Extract the [x, y] coordinate from the center of the cell holding the provided text.  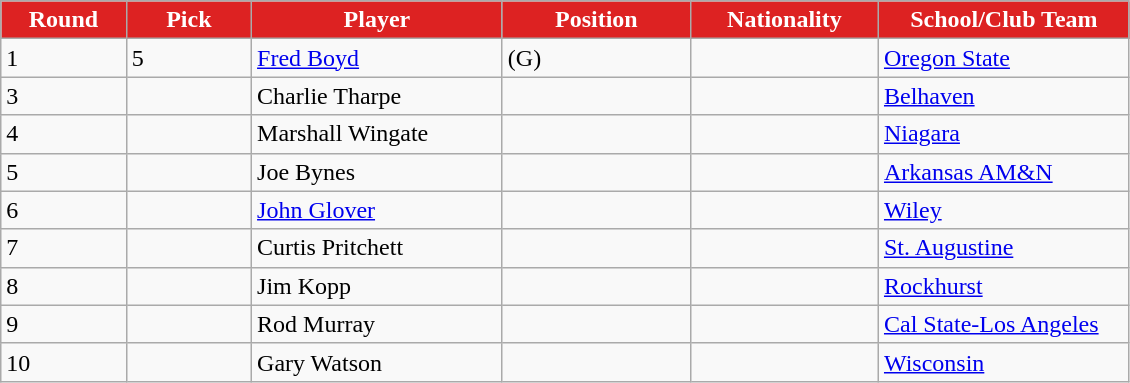
7 [64, 248]
Oregon State [1004, 58]
4 [64, 134]
School/Club Team [1004, 20]
Wiley [1004, 210]
Jim Kopp [378, 286]
John Glover [378, 210]
10 [64, 362]
St. Augustine [1004, 248]
(G) [596, 58]
Curtis Pritchett [378, 248]
3 [64, 96]
Niagara [1004, 134]
Marshall Wingate [378, 134]
Fred Boyd [378, 58]
Pick [188, 20]
Rod Murray [378, 324]
6 [64, 210]
9 [64, 324]
Belhaven [1004, 96]
Nationality [784, 20]
Player [378, 20]
Cal State-Los Angeles [1004, 324]
Arkansas AM&N [1004, 172]
Wisconsin [1004, 362]
Joe Bynes [378, 172]
Rockhurst [1004, 286]
1 [64, 58]
Round [64, 20]
Gary Watson [378, 362]
Charlie Tharpe [378, 96]
8 [64, 286]
Position [596, 20]
